Find where the given text appears and provide that cell's center as (X, Y) coordinate. 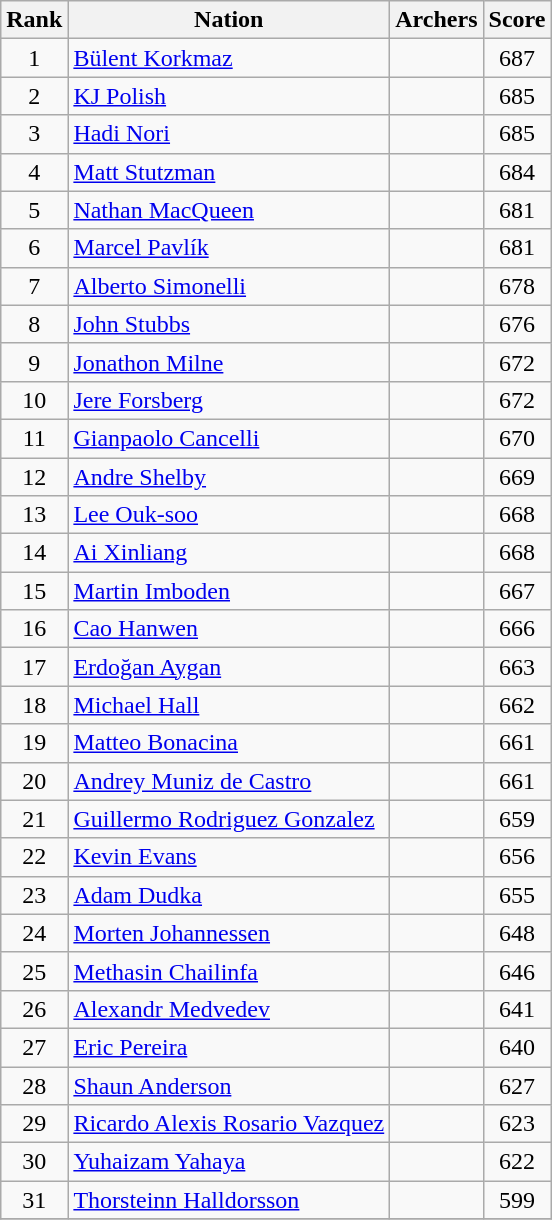
8 (34, 324)
627 (517, 1085)
Bülent Korkmaz (229, 58)
14 (34, 553)
Morten Johannessen (229, 933)
Cao Hanwen (229, 629)
623 (517, 1124)
Thorsteinn Halldorsson (229, 1200)
Jere Forsberg (229, 400)
Archers (436, 20)
Adam Dudka (229, 895)
670 (517, 438)
678 (517, 286)
663 (517, 667)
669 (517, 477)
Eric Pereira (229, 1047)
25 (34, 971)
18 (34, 705)
Shaun Anderson (229, 1085)
Ai Xinliang (229, 553)
Alberto Simonelli (229, 286)
Gianpaolo Cancelli (229, 438)
656 (517, 857)
27 (34, 1047)
Kevin Evans (229, 857)
599 (517, 1200)
13 (34, 515)
Yuhaizam Yahaya (229, 1162)
684 (517, 172)
21 (34, 819)
640 (517, 1047)
31 (34, 1200)
26 (34, 1009)
Erdoğan Aygan (229, 667)
Ricardo Alexis Rosario Vazquez (229, 1124)
666 (517, 629)
10 (34, 400)
20 (34, 781)
Alexandr Medvedev (229, 1009)
17 (34, 667)
Methasin Chailinfa (229, 971)
24 (34, 933)
16 (34, 629)
3 (34, 134)
7 (34, 286)
12 (34, 477)
29 (34, 1124)
662 (517, 705)
648 (517, 933)
6 (34, 248)
622 (517, 1162)
Marcel Pavlík (229, 248)
Nation (229, 20)
19 (34, 743)
Rank (34, 20)
9 (34, 362)
Jonathon Milne (229, 362)
1 (34, 58)
667 (517, 591)
11 (34, 438)
659 (517, 819)
15 (34, 591)
Matteo Bonacina (229, 743)
30 (34, 1162)
2 (34, 96)
John Stubbs (229, 324)
Martin Imboden (229, 591)
28 (34, 1085)
22 (34, 857)
Lee Ouk-soo (229, 515)
5 (34, 210)
23 (34, 895)
KJ Polish (229, 96)
Andre Shelby (229, 477)
641 (517, 1009)
Hadi Nori (229, 134)
Andrey Muniz de Castro (229, 781)
Guillermo Rodriguez Gonzalez (229, 819)
Nathan MacQueen (229, 210)
646 (517, 971)
655 (517, 895)
4 (34, 172)
Michael Hall (229, 705)
Matt Stutzman (229, 172)
687 (517, 58)
Score (517, 20)
676 (517, 324)
